Find where the given text appears and provide that cell's center as (X, Y) coordinate. 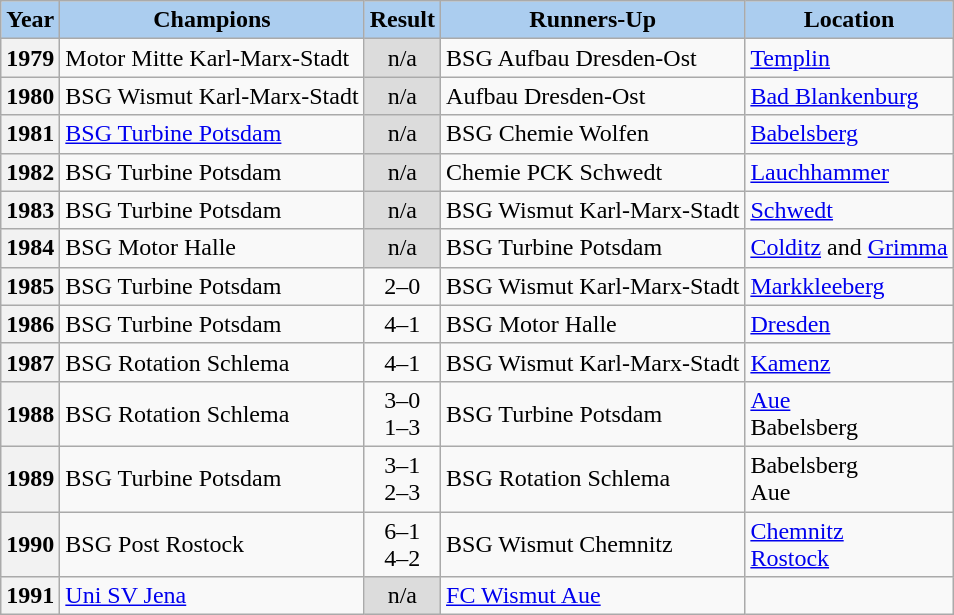
1985 (30, 286)
Motor Mitte Karl-Marx-Stadt (212, 58)
ChemnitzRostock (849, 544)
Colditz and Grimma (849, 248)
Aufbau Dresden-Ost (593, 96)
1979 (30, 58)
1991 (30, 596)
Bad Blankenburg (849, 96)
1989 (30, 478)
Location (849, 20)
Markkleeberg (849, 286)
BSG Aufbau Dresden-Ost (593, 58)
1984 (30, 248)
2–0 (402, 286)
BSG Post Rostock (212, 544)
Dresden (849, 324)
1988 (30, 414)
Result (402, 20)
3–12–3 (402, 478)
Templin (849, 58)
1983 (30, 210)
Babelsberg (849, 134)
Kamenz (849, 362)
Lauchhammer (849, 172)
1982 (30, 172)
Chemie PCK Schwedt (593, 172)
AueBabelsberg (849, 414)
Runners-Up (593, 20)
Year (30, 20)
BSG Wismut Chemnitz (593, 544)
Champions (212, 20)
3–01–3 (402, 414)
Schwedt (849, 210)
FC Wismut Aue (593, 596)
BabelsbergAue (849, 478)
1986 (30, 324)
6–14–2 (402, 544)
1990 (30, 544)
1987 (30, 362)
Uni SV Jena (212, 596)
1980 (30, 96)
1981 (30, 134)
BSG Chemie Wolfen (593, 134)
